Search for the cell housing the specified text and yield its [X, Y] center coordinate. 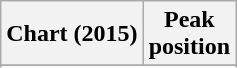
Chart (2015) [72, 34]
Peakposition [189, 34]
